Extract the (X, Y) coordinate from the center of the cell holding the provided text.  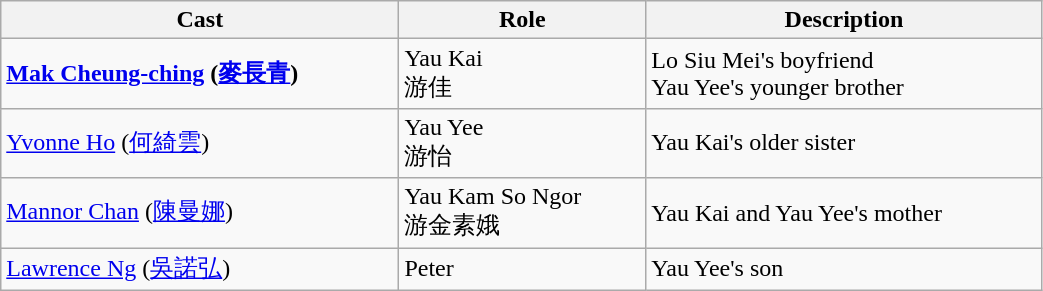
Lawrence Ng (吳諾弘) (200, 270)
Yau Kai 游佳 (522, 74)
Yau Kai's older sister (844, 143)
Yau Kam So Ngor 游金素娥 (522, 213)
Yvonne Ho (何綺雲) (200, 143)
Lo Siu Mei's boyfriend Yau Yee's younger brother (844, 74)
Yau Kai and Yau Yee's mother (844, 213)
Cast (200, 20)
Peter (522, 270)
Yau Yee's son (844, 270)
Mak Cheung-ching (麥長青) (200, 74)
Role (522, 20)
Description (844, 20)
Yau Yee 游怡 (522, 143)
Mannor Chan (陳曼娜) (200, 213)
